Find where the given text appears and provide that cell's center as (x, y) coordinate. 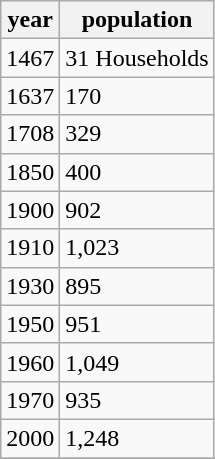
population (137, 20)
1960 (30, 362)
31 Households (137, 58)
935 (137, 400)
895 (137, 286)
951 (137, 324)
1910 (30, 248)
1900 (30, 210)
year (30, 20)
170 (137, 96)
1,248 (137, 438)
1467 (30, 58)
1,049 (137, 362)
1,023 (137, 248)
1930 (30, 286)
902 (137, 210)
1637 (30, 96)
1850 (30, 172)
1708 (30, 134)
2000 (30, 438)
1970 (30, 400)
1950 (30, 324)
329 (137, 134)
400 (137, 172)
